Extract the [x, y] coordinate from the center of the cell holding the provided text.  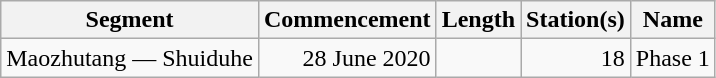
Name [672, 20]
18 [576, 58]
Station(s) [576, 20]
Commencement [347, 20]
Length [478, 20]
28 June 2020 [347, 58]
Maozhutang — Shuiduhe [130, 58]
Phase 1 [672, 58]
Segment [130, 20]
